Provide the (x, y) coordinate of the cell's center where the given text is located.  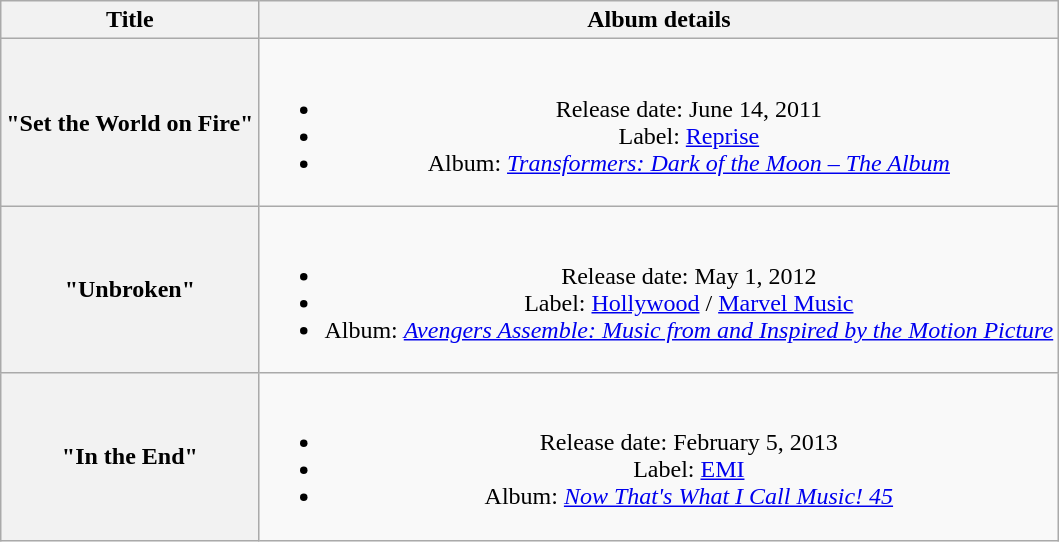
Title (130, 20)
Album details (659, 20)
Release date: May 1, 2012Label: Hollywood / Marvel MusicAlbum: Avengers Assemble: Music from and Inspired by the Motion Picture (659, 290)
"In the End" (130, 456)
Release date: February 5, 2013Label: EMIAlbum: Now That's What I Call Music! 45 (659, 456)
"Set the World on Fire" (130, 122)
"Unbroken" (130, 290)
Release date: June 14, 2011Label: RepriseAlbum: Transformers: Dark of the Moon – The Album (659, 122)
